For the text-containing cell, return its midpoint in [x, y] coordinate format. 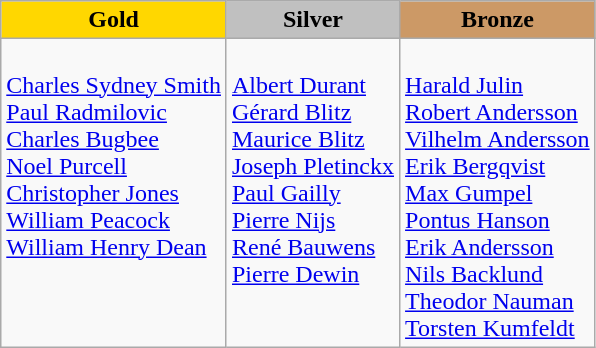
Silver [312, 20]
Albert DurantGérard BlitzMaurice BlitzJoseph PletinckxPaul GaillyPierre NijsRené BauwensPierre Dewin [312, 193]
Gold [114, 20]
Harald JulinRobert AnderssonVilhelm AnderssonErik BergqvistMax GumpelPontus HansonErik AnderssonNils BacklundTheodor NaumanTorsten Kumfeldt [498, 193]
Charles Sydney SmithPaul RadmilovicCharles BugbeeNoel PurcellChristopher JonesWilliam PeacockWilliam Henry Dean [114, 193]
Bronze [498, 20]
